Provide the [X, Y] coordinate of the cell's center where the given text is located.  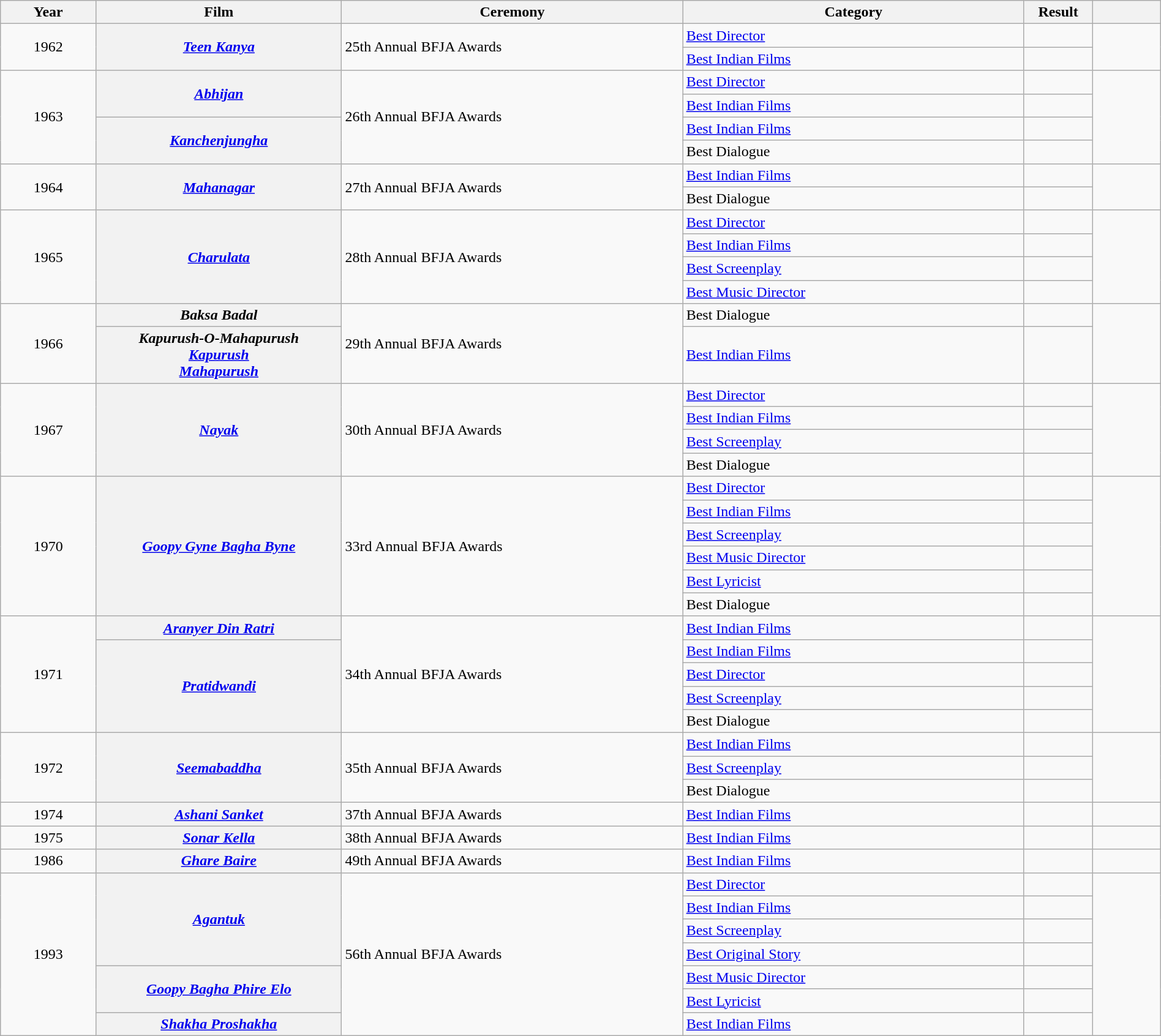
1967 [48, 430]
1963 [48, 117]
Ghare Baire [219, 861]
Seemabaddha [219, 768]
26th Annual BFJA Awards [512, 117]
30th Annual BFJA Awards [512, 430]
Aranyer Din Ratri [219, 628]
Teen Kanya [219, 47]
38th Annual BFJA Awards [512, 838]
Abhijan [219, 94]
37th Annual BFJA Awards [512, 814]
Kapurush-O-MahapurushKapurushMahapurush [219, 355]
29th Annual BFJA Awards [512, 343]
1962 [48, 47]
1972 [48, 768]
Charulata [219, 257]
1971 [48, 674]
1970 [48, 546]
56th Annual BFJA Awards [512, 954]
Pratidwandi [219, 686]
1965 [48, 257]
35th Annual BFJA Awards [512, 768]
1964 [48, 187]
1974 [48, 814]
Category [854, 12]
28th Annual BFJA Awards [512, 257]
Ceremony [512, 12]
1993 [48, 954]
Goopy Bagha Phire Elo [219, 989]
Goopy Gyne Bagha Byne [219, 546]
Sonar Kella [219, 838]
Kanchenjungha [219, 140]
Nayak [219, 430]
49th Annual BFJA Awards [512, 861]
Agantuk [219, 919]
Best Original Story [854, 954]
Shakha Proshakha [219, 1024]
34th Annual BFJA Awards [512, 674]
Baksa Badal [219, 315]
1966 [48, 343]
Result [1058, 12]
Mahanagar [219, 187]
27th Annual BFJA Awards [512, 187]
33rd Annual BFJA Awards [512, 546]
25th Annual BFJA Awards [512, 47]
1986 [48, 861]
Year [48, 12]
1975 [48, 838]
Film [219, 12]
Ashani Sanket [219, 814]
